Search for the cell housing the specified text and yield its (X, Y) center coordinate. 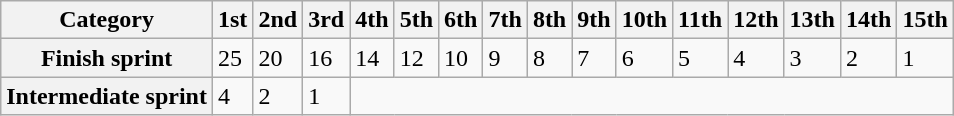
10th (644, 20)
6 (644, 58)
6th (461, 20)
13th (812, 20)
5 (700, 58)
9th (594, 20)
12th (756, 20)
Finish sprint (107, 58)
25 (232, 58)
3 (812, 58)
9 (505, 58)
Category (107, 20)
15th (925, 20)
20 (278, 58)
7th (505, 20)
5th (416, 20)
8 (549, 58)
Intermediate sprint (107, 96)
2nd (278, 20)
8th (549, 20)
16 (326, 58)
10 (461, 58)
4th (372, 20)
11th (700, 20)
14 (372, 58)
7 (594, 58)
12 (416, 58)
3rd (326, 20)
14th (868, 20)
1st (232, 20)
